Return (X, Y) of the center of cell containing provided text 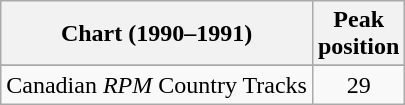
Peakposition (358, 34)
Canadian RPM Country Tracks (157, 85)
Chart (1990–1991) (157, 34)
29 (358, 85)
